Extract the [x, y] coordinate from the center of the cell holding the provided text.  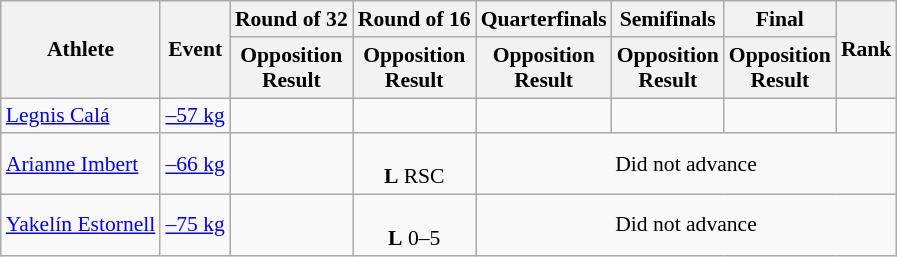
L 0–5 [414, 226]
L RSC [414, 164]
–75 kg [194, 226]
Event [194, 50]
–66 kg [194, 164]
Quarterfinals [544, 19]
Final [780, 19]
–57 kg [194, 116]
Rank [866, 50]
Round of 32 [292, 19]
Round of 16 [414, 19]
Semifinals [668, 19]
Athlete [81, 50]
Arianne Imbert [81, 164]
Legnis Calá [81, 116]
Yakelín Estornell [81, 226]
